From the cell containing the given text, extract its center point as (x, y) coordinate. 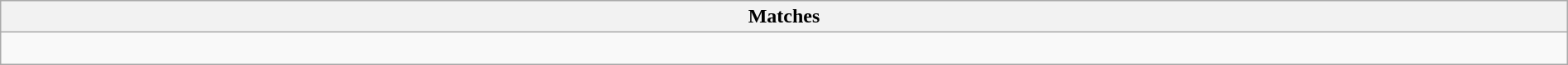
Matches (784, 17)
